Capture the cell that displays the provided text and extract its [x, y] central coordinate. 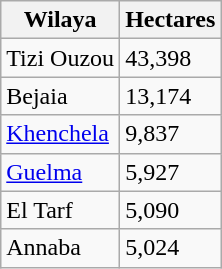
43,398 [170, 58]
El Tarf [60, 210]
Khenchela [60, 134]
Tizi Ouzou [60, 58]
Hectares [170, 20]
Bejaia [60, 96]
9,837 [170, 134]
13,174 [170, 96]
Wilaya [60, 20]
5,024 [170, 248]
Guelma [60, 172]
5,090 [170, 210]
5,927 [170, 172]
Annaba [60, 248]
